Determine the [x, y] coordinate at the center of the cell enclosing the given text.  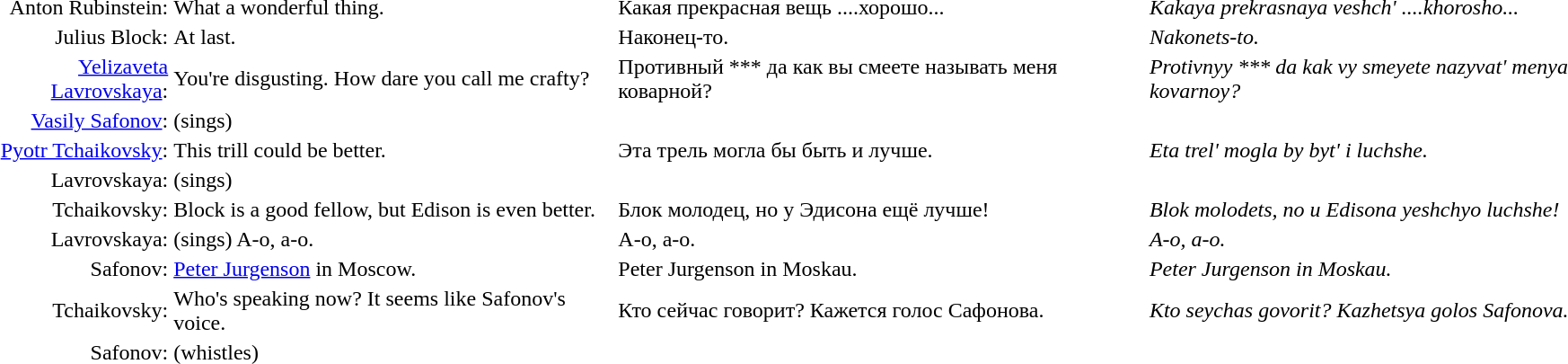
Block is a good fellow, but Edison is even better. [393, 209]
Противный *** да как вы смеете называть меня коварной? [882, 79]
Кто сейчас говорит? Кажется голос Сафонова. [882, 311]
Блок молодец, но у Эдисона ещё лучше! [882, 209]
This trill could be better. [393, 150]
You're disgusting. How dare you call me crafty? [393, 79]
Peter Jurgenson in Moskau. [882, 269]
Наконец-то. [882, 37]
Peter Jurgenson in Moscow. [393, 269]
Who's speaking now? It seems like Safonov's voice. [393, 311]
(sings) A-o, a-o. [393, 239]
А-о, а-о. [882, 239]
At last. [393, 37]
Эта трель могла бы быть и лучше. [882, 150]
